Extract the [x, y] coordinate from the center of the cell holding the provided text.  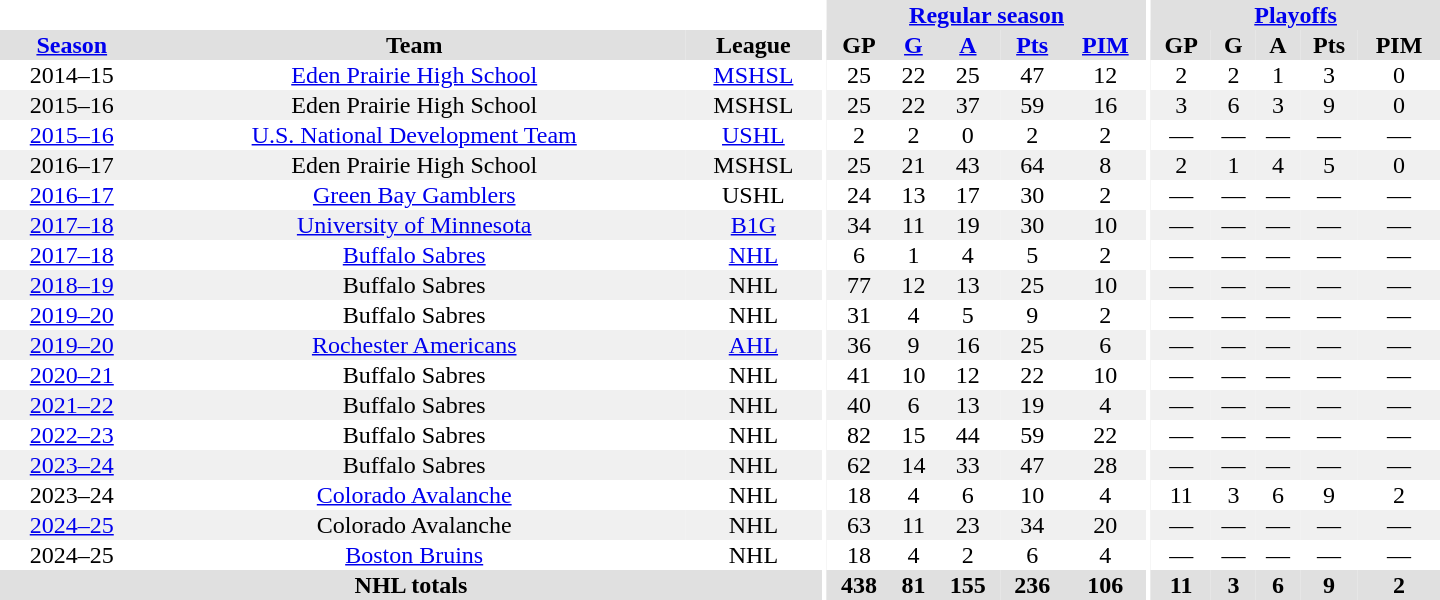
League [754, 45]
NHL totals [411, 585]
University of Minnesota [414, 225]
Boston Bruins [414, 555]
Season [72, 45]
63 [859, 525]
U.S. National Development Team [414, 135]
Playoffs [1296, 15]
64 [1032, 165]
28 [1105, 465]
21 [914, 165]
23 [968, 525]
B1G [754, 225]
14 [914, 465]
82 [859, 435]
43 [968, 165]
8 [1105, 165]
Green Bay Gamblers [414, 195]
15 [914, 435]
20 [1105, 525]
31 [859, 315]
77 [859, 285]
33 [968, 465]
44 [968, 435]
Rochester Americans [414, 345]
2018–19 [72, 285]
17 [968, 195]
36 [859, 345]
Team [414, 45]
Regular season [986, 15]
81 [914, 585]
40 [859, 405]
2022–23 [72, 435]
236 [1032, 585]
24 [859, 195]
2021–22 [72, 405]
37 [968, 105]
62 [859, 465]
2020–21 [72, 375]
2014–15 [72, 75]
155 [968, 585]
106 [1105, 585]
AHL [754, 345]
438 [859, 585]
41 [859, 375]
